Determine the [x, y] coordinate at the center of the cell enclosing the given text.  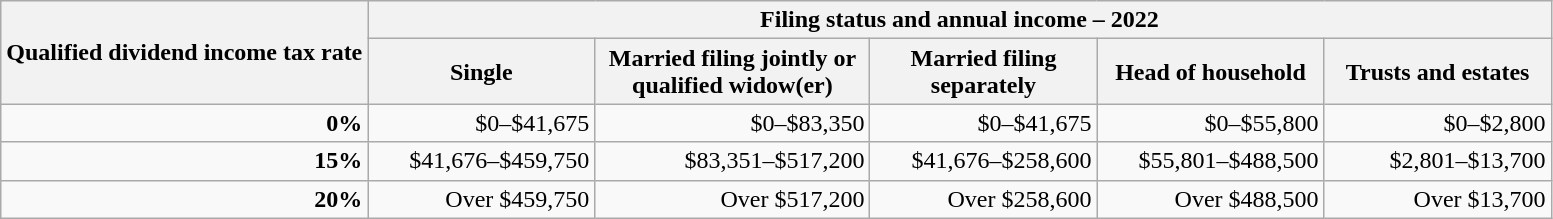
Over $13,700 [1438, 199]
$0–$55,800 [1210, 123]
$2,801–$13,700 [1438, 161]
15% [184, 161]
Over $258,600 [984, 199]
Over $517,200 [732, 199]
Over $459,750 [482, 199]
$41,676–$258,600 [984, 161]
Over $488,500 [1210, 199]
20% [184, 199]
Qualified dividend income tax rate [184, 52]
$41,676–$459,750 [482, 161]
0% [184, 123]
$0–$83,350 [732, 123]
Married filing jointly or qualified widow(er) [732, 72]
$0–$2,800 [1438, 123]
Trusts and estates [1438, 72]
$55,801–$488,500 [1210, 161]
$83,351–$517,200 [732, 161]
Head of household [1210, 72]
Married filing separately [984, 72]
Single [482, 72]
Filing status and annual income – 2022 [960, 20]
